Search for the cell housing the specified text and yield its [x, y] center coordinate. 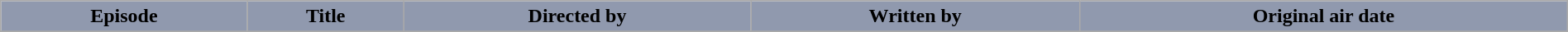
Written by [915, 16]
Episode [124, 16]
Original air date [1324, 16]
Directed by [577, 16]
Title [326, 16]
